Extract the [X, Y] coordinate from the center of the cell holding the provided text.  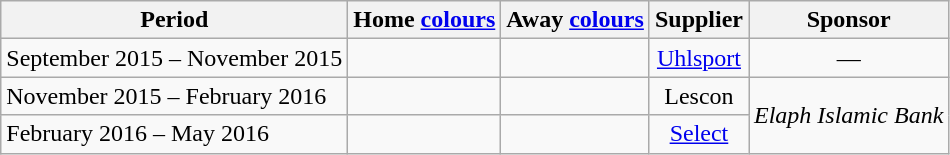
Away colours [576, 20]
Uhlsport [698, 58]
September 2015 – November 2015 [174, 58]
— [848, 58]
Period [174, 20]
Sponsor [848, 20]
November 2015 – February 2016 [174, 96]
Supplier [698, 20]
Lescon [698, 96]
February 2016 – May 2016 [174, 134]
Elaph Islamic Bank [848, 115]
Home colours [424, 20]
Select [698, 134]
